Return the [X, Y] coordinate for the center point of the cell that contains the specified text.  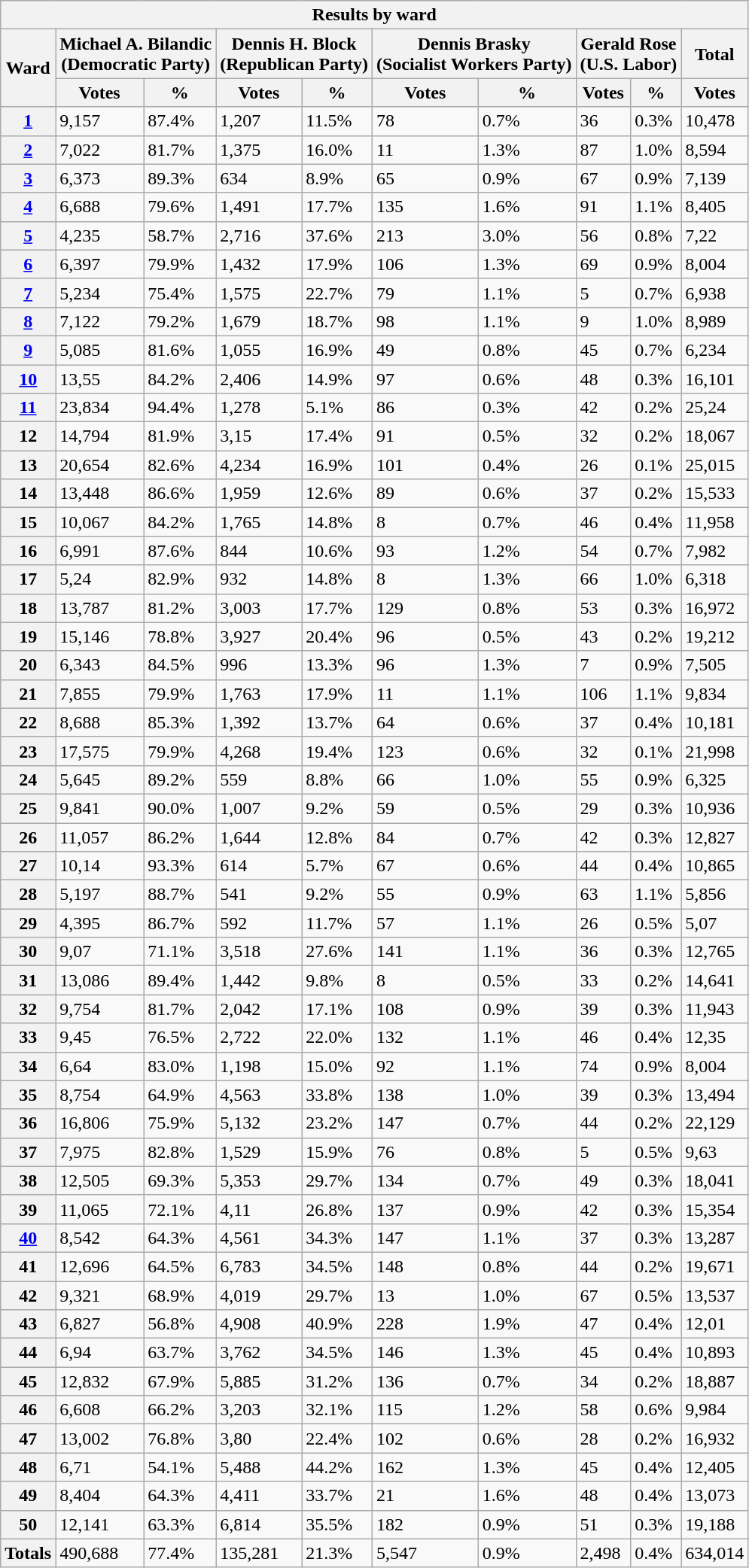
13,537 [715, 1295]
63 [604, 895]
7,982 [715, 551]
5,353 [259, 1181]
27.6% [337, 952]
3,15 [259, 436]
54 [604, 551]
2,042 [259, 1009]
4,235 [99, 236]
84.5% [180, 665]
22.4% [337, 1439]
85.3% [180, 722]
12 [29, 436]
559 [259, 779]
6,608 [99, 1410]
Totals [29, 1553]
13.3% [337, 665]
135,281 [259, 1553]
2 [29, 150]
9,63 [715, 1152]
74 [604, 1066]
76.5% [180, 1038]
1,763 [259, 694]
10 [29, 378]
1,765 [259, 522]
1,198 [259, 1066]
82.8% [180, 1152]
4,411 [259, 1496]
18 [29, 608]
3.0% [527, 236]
79.6% [180, 207]
1,959 [259, 494]
87.4% [180, 121]
148 [425, 1266]
40.9% [337, 1324]
15,354 [715, 1209]
9.8% [337, 980]
16,806 [99, 1123]
4,019 [259, 1295]
10,067 [99, 522]
13,55 [99, 378]
93 [425, 551]
7,139 [715, 178]
35.5% [337, 1524]
12.8% [337, 837]
5.1% [337, 408]
490,688 [99, 1553]
8,688 [99, 722]
53 [604, 608]
90.0% [180, 808]
38 [29, 1181]
89.2% [180, 779]
4,268 [259, 751]
63.3% [180, 1524]
9,984 [715, 1410]
30 [29, 952]
Dennis Brasky(Socialist Workers Party) [474, 54]
18,067 [715, 436]
162 [425, 1467]
16,101 [715, 378]
56 [604, 236]
67.9% [180, 1381]
63.7% [180, 1353]
8,405 [715, 207]
6,234 [715, 350]
132 [425, 1038]
23 [29, 751]
79 [425, 293]
79.2% [180, 321]
54.1% [180, 1467]
12,35 [715, 1038]
58.7% [180, 236]
75.4% [180, 293]
13,448 [99, 494]
2,406 [259, 378]
23.2% [337, 1123]
16.0% [337, 150]
15.0% [337, 1066]
5,547 [425, 1553]
932 [259, 579]
8,594 [715, 150]
9,157 [99, 121]
77.4% [180, 1553]
541 [259, 895]
102 [425, 1439]
5,488 [259, 1467]
182 [425, 1524]
6,71 [99, 1467]
614 [259, 866]
41 [29, 1266]
76.8% [180, 1439]
3,927 [259, 637]
8,542 [99, 1238]
19 [29, 637]
1,575 [259, 293]
11.7% [337, 923]
13,086 [99, 980]
10,936 [715, 808]
15.9% [337, 1152]
89.3% [180, 178]
16 [29, 551]
78 [425, 121]
13,002 [99, 1439]
9,45 [99, 1038]
34.3% [337, 1238]
17,575 [99, 751]
Ward [29, 68]
5,645 [99, 779]
Total [715, 54]
5,132 [259, 1123]
6,325 [715, 779]
12.6% [337, 494]
16,972 [715, 608]
84 [425, 837]
35 [29, 1095]
93.3% [180, 866]
11.5% [337, 121]
81.9% [180, 436]
82.6% [180, 465]
23,834 [99, 408]
10,865 [715, 866]
22.0% [337, 1038]
138 [425, 1095]
1,278 [259, 408]
11,065 [99, 1209]
64 [425, 722]
4 [29, 207]
123 [425, 751]
25,015 [715, 465]
1,055 [259, 350]
5,07 [715, 923]
31.2% [337, 1381]
1,491 [259, 207]
22.7% [337, 293]
6,64 [99, 1066]
5,856 [715, 895]
64.9% [180, 1095]
75.9% [180, 1123]
8.9% [337, 178]
12,765 [715, 952]
996 [259, 665]
10.6% [337, 551]
7,22 [715, 236]
1,679 [259, 321]
9,841 [99, 808]
21,998 [715, 751]
22 [29, 722]
2,498 [604, 1553]
5,085 [99, 350]
18,041 [715, 1181]
4,561 [259, 1238]
1,432 [259, 264]
81.6% [180, 350]
59 [425, 808]
10,14 [99, 866]
27 [29, 866]
8.8% [337, 779]
5,234 [99, 293]
32.1% [337, 1410]
18,887 [715, 1381]
1,007 [259, 808]
Gerald Rose(U.S. Labor) [629, 54]
1,644 [259, 837]
1.9% [527, 1324]
3,518 [259, 952]
51 [604, 1524]
16,932 [715, 1439]
8,754 [99, 1095]
7,975 [99, 1152]
12,405 [715, 1467]
13,787 [99, 608]
31 [29, 980]
20.4% [337, 637]
6,688 [99, 207]
13,287 [715, 1238]
86 [425, 408]
26.8% [337, 1209]
7,122 [99, 321]
17.4% [337, 436]
Michael A. Bilandic(Democratic Party) [135, 54]
4,563 [259, 1095]
1 [29, 121]
6,343 [99, 665]
10,181 [715, 722]
14,641 [715, 980]
82.9% [180, 579]
134 [425, 1181]
4,908 [259, 1324]
6,814 [259, 1524]
97 [425, 378]
1,442 [259, 980]
76 [425, 1152]
13,073 [715, 1496]
5,24 [99, 579]
1,392 [259, 722]
13.7% [337, 722]
6 [29, 264]
4,11 [259, 1209]
24 [29, 779]
22,129 [715, 1123]
135 [425, 207]
12,832 [99, 1381]
7,855 [99, 694]
86.6% [180, 494]
6,783 [259, 1266]
19.4% [337, 751]
89 [425, 494]
69 [604, 264]
8,404 [99, 1496]
64.5% [180, 1266]
5.7% [337, 866]
14 [29, 494]
12,01 [715, 1324]
6,991 [99, 551]
3 [29, 178]
10,893 [715, 1353]
5,197 [99, 895]
1,529 [259, 1152]
78.8% [180, 637]
19,671 [715, 1266]
81.2% [180, 608]
6,827 [99, 1324]
40 [29, 1238]
71.1% [180, 952]
4,395 [99, 923]
592 [259, 923]
8,989 [715, 321]
87.6% [180, 551]
15 [29, 522]
108 [425, 1009]
1,207 [259, 121]
94.4% [180, 408]
33.7% [337, 1496]
88.7% [180, 895]
3,203 [259, 1410]
141 [425, 952]
Results by ward [375, 15]
6,938 [715, 293]
89.4% [180, 980]
Dennis H. Block(Republican Party) [294, 54]
12,141 [99, 1524]
6,373 [99, 178]
72.1% [180, 1209]
9,754 [99, 1009]
68.9% [180, 1295]
83.0% [180, 1066]
25 [29, 808]
6,94 [99, 1353]
2,722 [259, 1038]
17 [29, 579]
129 [425, 608]
12,696 [99, 1266]
65 [425, 178]
115 [425, 1410]
101 [425, 465]
18.7% [337, 321]
50 [29, 1524]
21.3% [337, 1553]
19,188 [715, 1524]
14,794 [99, 436]
57 [425, 923]
6,397 [99, 264]
228 [425, 1324]
12,505 [99, 1181]
17.1% [337, 1009]
9,834 [715, 694]
69.3% [180, 1181]
86.7% [180, 923]
98 [425, 321]
86.2% [180, 837]
44.2% [337, 1467]
137 [425, 1209]
7,505 [715, 665]
14.9% [337, 378]
11,057 [99, 837]
56.8% [180, 1324]
4,234 [259, 465]
10,478 [715, 121]
25,24 [715, 408]
20,654 [99, 465]
13,494 [715, 1095]
19,212 [715, 637]
15,533 [715, 494]
33.8% [337, 1095]
5,885 [259, 1381]
136 [425, 1381]
12,827 [715, 837]
87 [604, 150]
58 [604, 1410]
66.2% [180, 1410]
1,375 [259, 150]
2,716 [259, 236]
7,022 [99, 150]
11,943 [715, 1009]
3,80 [259, 1439]
3,762 [259, 1353]
92 [425, 1066]
213 [425, 236]
37.6% [337, 236]
15,146 [99, 637]
634,014 [715, 1553]
6,318 [715, 579]
3,003 [259, 608]
146 [425, 1353]
844 [259, 551]
11,958 [715, 522]
634 [259, 178]
20 [29, 665]
9,07 [99, 952]
9,321 [99, 1295]
